Determine the (x, y) coordinate at the center of the cell enclosing the given text.  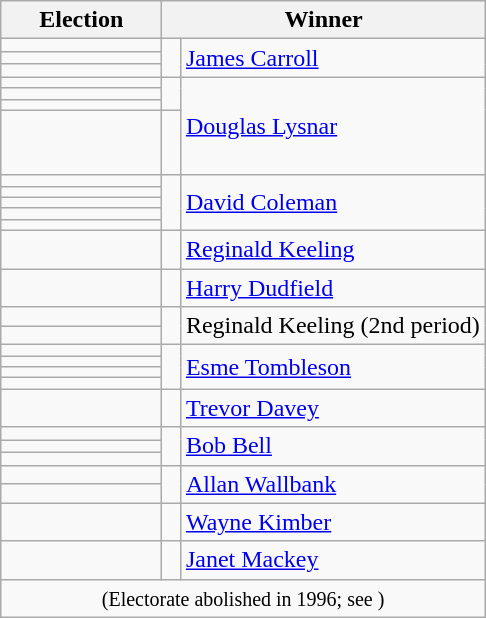
Trevor Davey (332, 408)
Election (82, 20)
David Coleman (332, 202)
Esme Tombleson (332, 367)
Winner (324, 20)
Bob Bell (332, 446)
Reginald Keeling (2nd period) (332, 326)
Harry Dudfield (332, 287)
(Electorate abolished in 1996; see ) (244, 598)
Douglas Lysnar (332, 126)
Reginald Keeling (332, 249)
Janet Mackey (332, 560)
Allan Wallbank (332, 484)
James Carroll (332, 58)
Wayne Kimber (332, 522)
